For the text-containing cell, return its midpoint in [x, y] coordinate format. 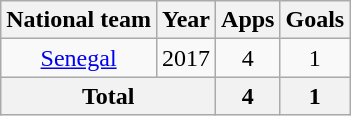
Senegal [79, 58]
National team [79, 20]
Apps [248, 20]
Goals [315, 20]
Total [108, 96]
Year [186, 20]
2017 [186, 58]
